Return [x, y] of the center of cell containing provided text 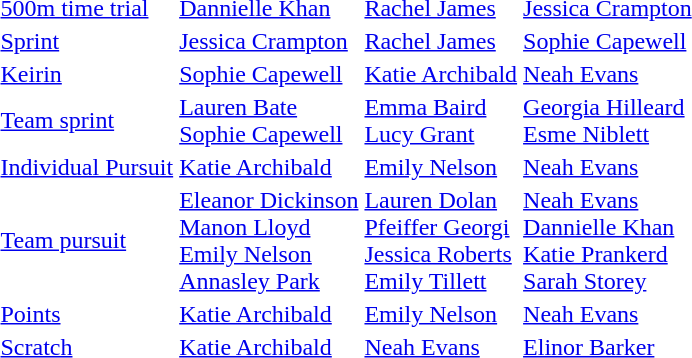
Rachel James [441, 41]
Sophie Capewell [269, 74]
Jessica Crampton [269, 41]
Lauren Dolan Pfeiffer Georgi Jessica Roberts Emily Tillett [441, 240]
Eleanor Dickinson Manon LloydEmily Nelson Annasley Park [269, 240]
Lauren Bate Sophie Capewell [269, 120]
Emma Baird Lucy Grant [441, 120]
